Scan for the cell matching the given text and deliver its [X, Y] coordinate at center. 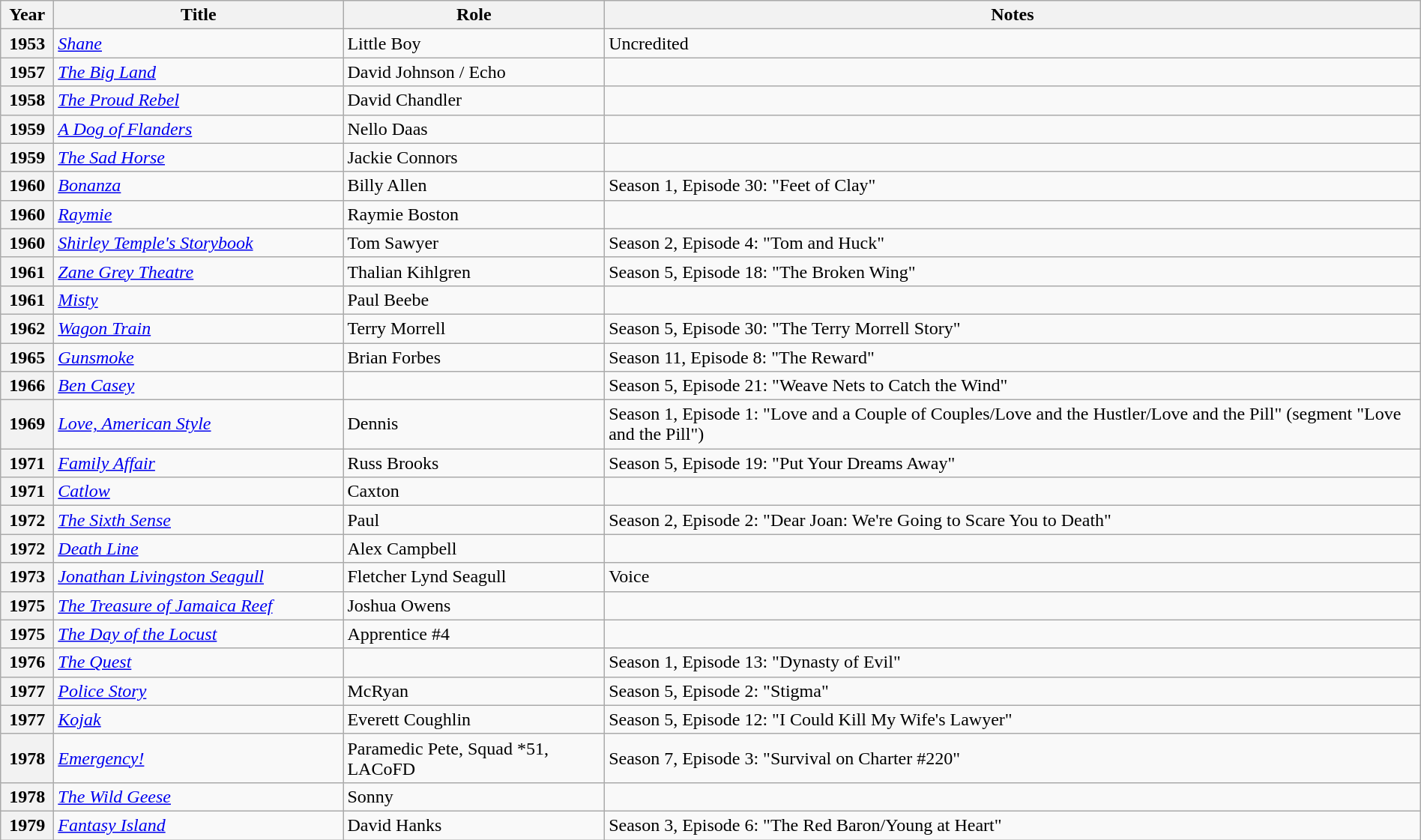
The Wild Geese [199, 797]
Season 5, Episode 12: "I Could Kill My Wife's Lawyer" [1013, 719]
The Big Land [199, 72]
Death Line [199, 549]
Season 5, Episode 30: "The Terry Morrell Story" [1013, 328]
Jonathan Livingston Seagull [199, 577]
Russ Brooks [474, 463]
Paul [474, 520]
Caxton [474, 492]
1962 [27, 328]
David Johnson / Echo [474, 72]
Year [27, 15]
Season 1, Episode 30: "Feet of Clay" [1013, 186]
Everett Coughlin [474, 719]
Sonny [474, 797]
1958 [27, 100]
Season 5, Episode 18: "The Broken Wing" [1013, 271]
Paramedic Pete, Squad *51, LACoFD [474, 758]
Little Boy [474, 43]
Season 7, Episode 3: "Survival on Charter #220" [1013, 758]
Voice [1013, 577]
Wagon Train [199, 328]
The Sad Horse [199, 157]
Apprentice #4 [474, 634]
Terry Morrell [474, 328]
Fletcher Lynd Seagull [474, 577]
Raymie Boston [474, 214]
The Quest [199, 662]
The Day of the Locust [199, 634]
Alex Campbell [474, 549]
1965 [27, 357]
Paul Beebe [474, 300]
Gunsmoke [199, 357]
Season 11, Episode 8: "The Reward" [1013, 357]
Season 3, Episode 6: "The Red Baron/Young at Heart" [1013, 825]
1979 [27, 825]
Role [474, 15]
Police Story [199, 691]
Tom Sawyer [474, 243]
Bonanza [199, 186]
Jackie Connors [474, 157]
Ben Casey [199, 386]
Raymie [199, 214]
Billy Allen [474, 186]
Shane [199, 43]
1973 [27, 577]
Notes [1013, 15]
A Dog of Flanders [199, 129]
McRyan [474, 691]
Fantasy Island [199, 825]
Season 2, Episode 4: "Tom and Huck" [1013, 243]
Season 5, Episode 19: "Put Your Dreams Away" [1013, 463]
Season 5, Episode 2: "Stigma" [1013, 691]
Uncredited [1013, 43]
1969 [27, 424]
Shirley Temple's Storybook [199, 243]
The Treasure of Jamaica Reef [199, 605]
Joshua Owens [474, 605]
Season 1, Episode 13: "Dynasty of Evil" [1013, 662]
Misty [199, 300]
Season 5, Episode 21: "Weave Nets to Catch the Wind" [1013, 386]
Title [199, 15]
Zane Grey Theatre [199, 271]
Kojak [199, 719]
David Chandler [474, 100]
Catlow [199, 492]
Emergency! [199, 758]
1953 [27, 43]
Season 1, Episode 1: "Love and a Couple of Couples/Love and the Hustler/Love and the Pill" (segment "Love and the Pill") [1013, 424]
Love, American Style [199, 424]
The Sixth Sense [199, 520]
Season 2, Episode 2: "Dear Joan: We're Going to Scare You to Death" [1013, 520]
Brian Forbes [474, 357]
Family Affair [199, 463]
David Hanks [474, 825]
Thalian Kihlgren [474, 271]
The Proud Rebel [199, 100]
Nello Daas [474, 129]
1966 [27, 386]
Dennis [474, 424]
1976 [27, 662]
1957 [27, 72]
